Output the (X, Y) coordinate of the center of the cell containing the given text.  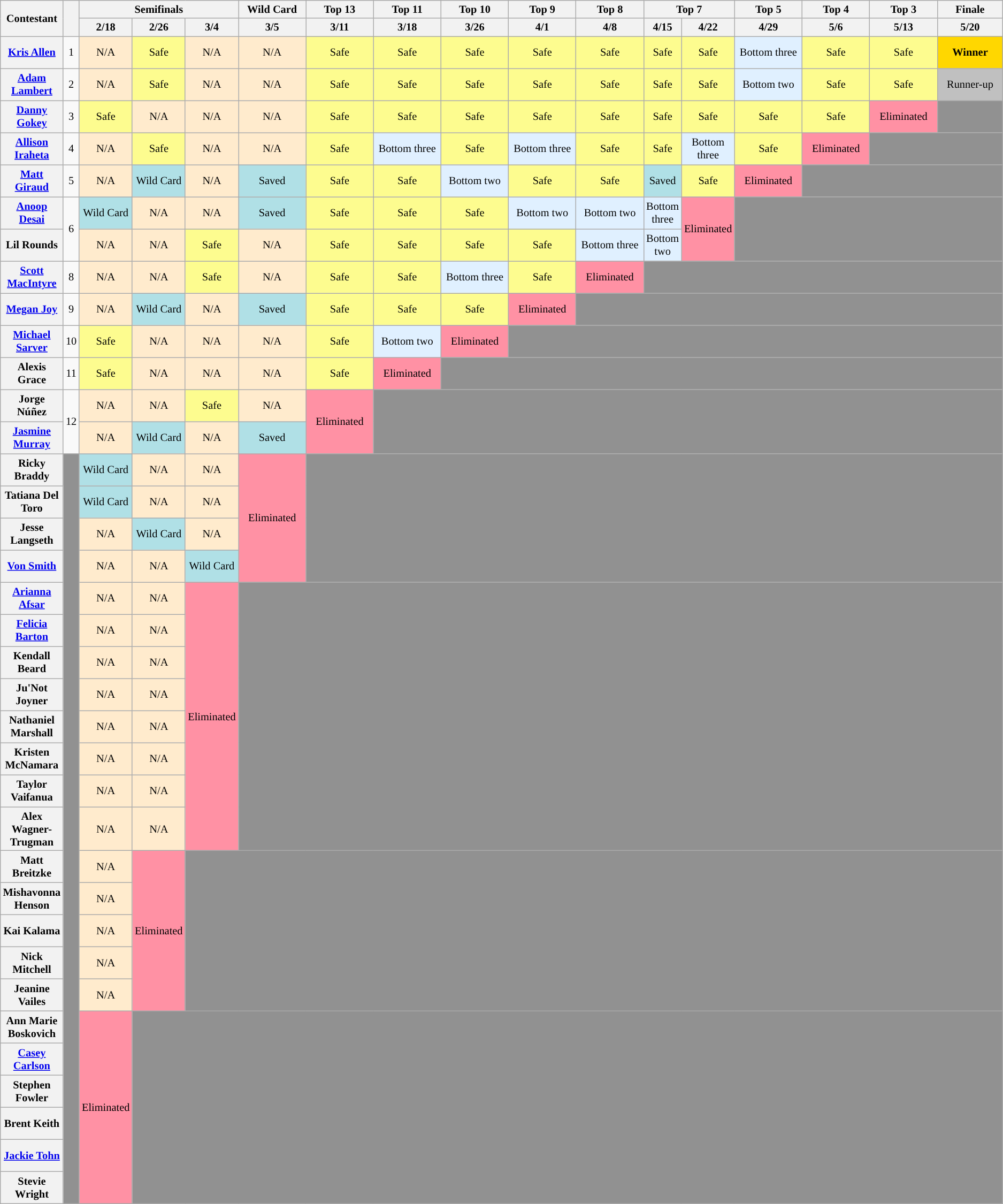
3/18 (407, 27)
4/1 (542, 27)
Kendall Beard (32, 662)
Top 5 (768, 9)
Alex Wagner-Trugman (32, 829)
Scott MacIntyre (32, 277)
Lil Rounds (32, 245)
Tatiana Del Toro (32, 502)
Taylor Vaifanua (32, 791)
Anoop Desai (32, 213)
4/29 (768, 27)
4/22 (708, 27)
Top 9 (542, 9)
Top 10 (474, 9)
5/6 (836, 27)
Jorge Núñez (32, 406)
Nathaniel Marshall (32, 727)
4 (71, 149)
3 (71, 117)
Adam Lambert (32, 85)
Arianna Afsar (32, 598)
Top 7 (689, 9)
4/15 (662, 27)
2/26 (158, 27)
Ann Marie Boskovich (32, 1027)
Jackie Tohn (32, 1155)
11 (71, 374)
Danny Gokey (32, 117)
Contestant (32, 18)
1 (71, 52)
Jesse Langseth (32, 534)
9 (71, 309)
Michael Sarver (32, 341)
Brent Keith (32, 1123)
5 (71, 181)
Runner-up (970, 85)
Kris Allen (32, 52)
Megan Joy (32, 309)
Winner (970, 52)
Kristen McNamara (32, 759)
Kai Kalama (32, 931)
Jasmine Murray (32, 438)
Stephen Fowler (32, 1091)
5/20 (970, 27)
Top 13 (340, 9)
3/26 (474, 27)
3/11 (340, 27)
Matt Breitzke (32, 866)
2/18 (106, 27)
Top 4 (836, 9)
Finale (970, 9)
Mishavonna Henson (32, 898)
Von Smith (32, 566)
12 (71, 422)
Felicia Barton (32, 630)
2 (71, 85)
10 (71, 341)
Ju'Not Joyner (32, 695)
Nick Mitchell (32, 963)
3/5 (272, 27)
5/13 (904, 27)
Jeanine Vailes (32, 995)
Matt Giraud (32, 181)
8 (71, 277)
Semifinals (158, 9)
Casey Carlson (32, 1059)
Stevie Wright (32, 1187)
3/4 (212, 27)
Top 3 (904, 9)
Alexis Grace (32, 374)
4/8 (610, 27)
Ricky Braddy (32, 470)
Allison Iraheta (32, 149)
Top 11 (407, 9)
Top 8 (610, 9)
6 (71, 229)
